Provide the (x, y) coordinate of the cell's center where the given text is located.  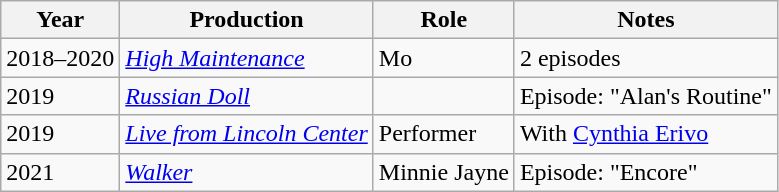
Live from Lincoln Center (247, 134)
Russian Doll (247, 96)
With Cynthia Erivo (646, 134)
High Maintenance (247, 58)
Mo (444, 58)
Performer (444, 134)
Notes (646, 20)
Walker (247, 172)
2 episodes (646, 58)
Production (247, 20)
2021 (60, 172)
Minnie Jayne (444, 172)
Year (60, 20)
2018–2020 (60, 58)
Role (444, 20)
Episode: "Alan's Routine" (646, 96)
Episode: "Encore" (646, 172)
